Search for the cell housing the specified text and yield its (x, y) center coordinate. 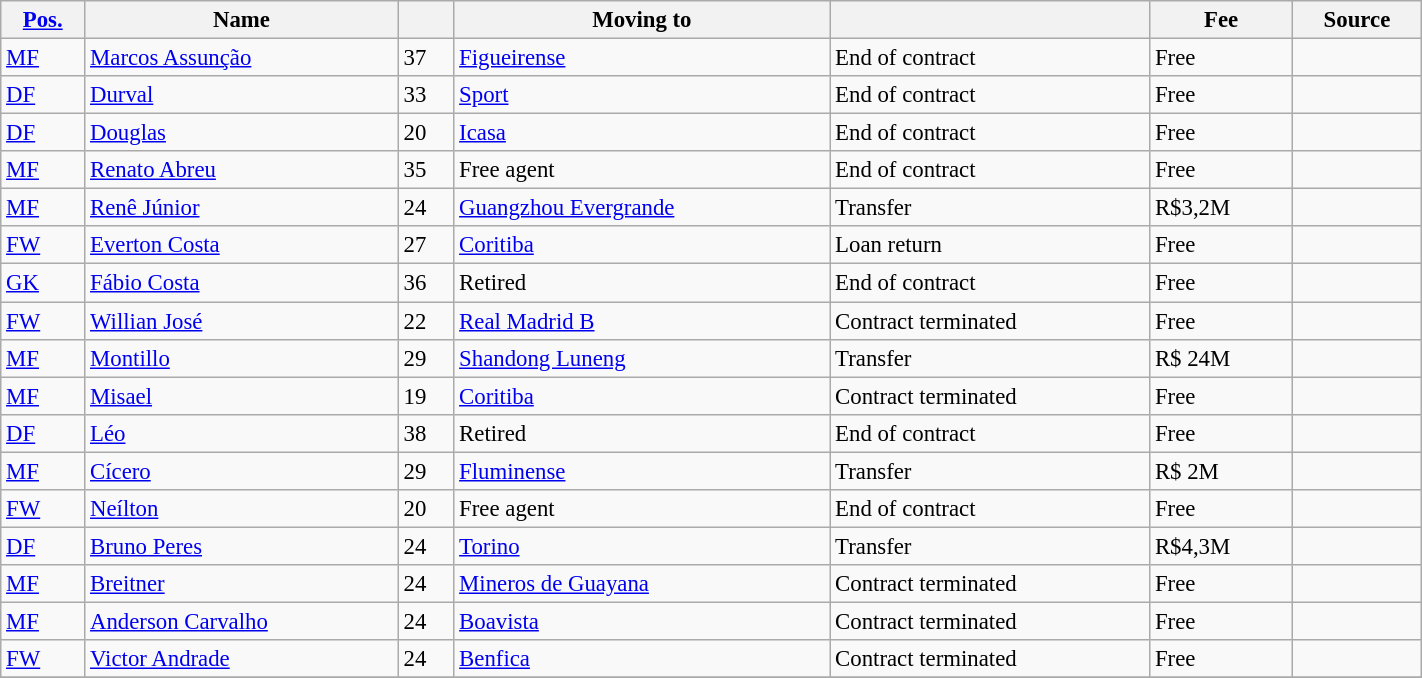
27 (426, 245)
Figueirense (642, 58)
Renato Abreu (242, 170)
R$3,2M (1222, 208)
38 (426, 433)
Fee (1222, 20)
35 (426, 170)
Source (1358, 20)
Willian José (242, 321)
GK (43, 283)
Boavista (642, 621)
Everton Costa (242, 245)
Fábio Costa (242, 283)
Douglas (242, 133)
R$4,3M (1222, 546)
Neílton (242, 509)
Name (242, 20)
Breitner (242, 584)
Bruno Peres (242, 546)
Benfica (642, 659)
33 (426, 95)
Misael (242, 396)
R$ 24M (1222, 358)
22 (426, 321)
Torino (642, 546)
Shandong Luneng (642, 358)
Durval (242, 95)
19 (426, 396)
Léo (242, 433)
37 (426, 58)
Guangzhou Evergrande (642, 208)
Loan return (990, 245)
Moving to (642, 20)
R$ 2M (1222, 471)
Montillo (242, 358)
Renê Júnior (242, 208)
Icasa (642, 133)
Pos. (43, 20)
Anderson Carvalho (242, 621)
Mineros de Guayana (642, 584)
Victor Andrade (242, 659)
Real Madrid B (642, 321)
Marcos Assunção (242, 58)
36 (426, 283)
Sport (642, 95)
Fluminense (642, 471)
Cícero (242, 471)
